For the text-containing cell, return its midpoint in (x, y) coordinate format. 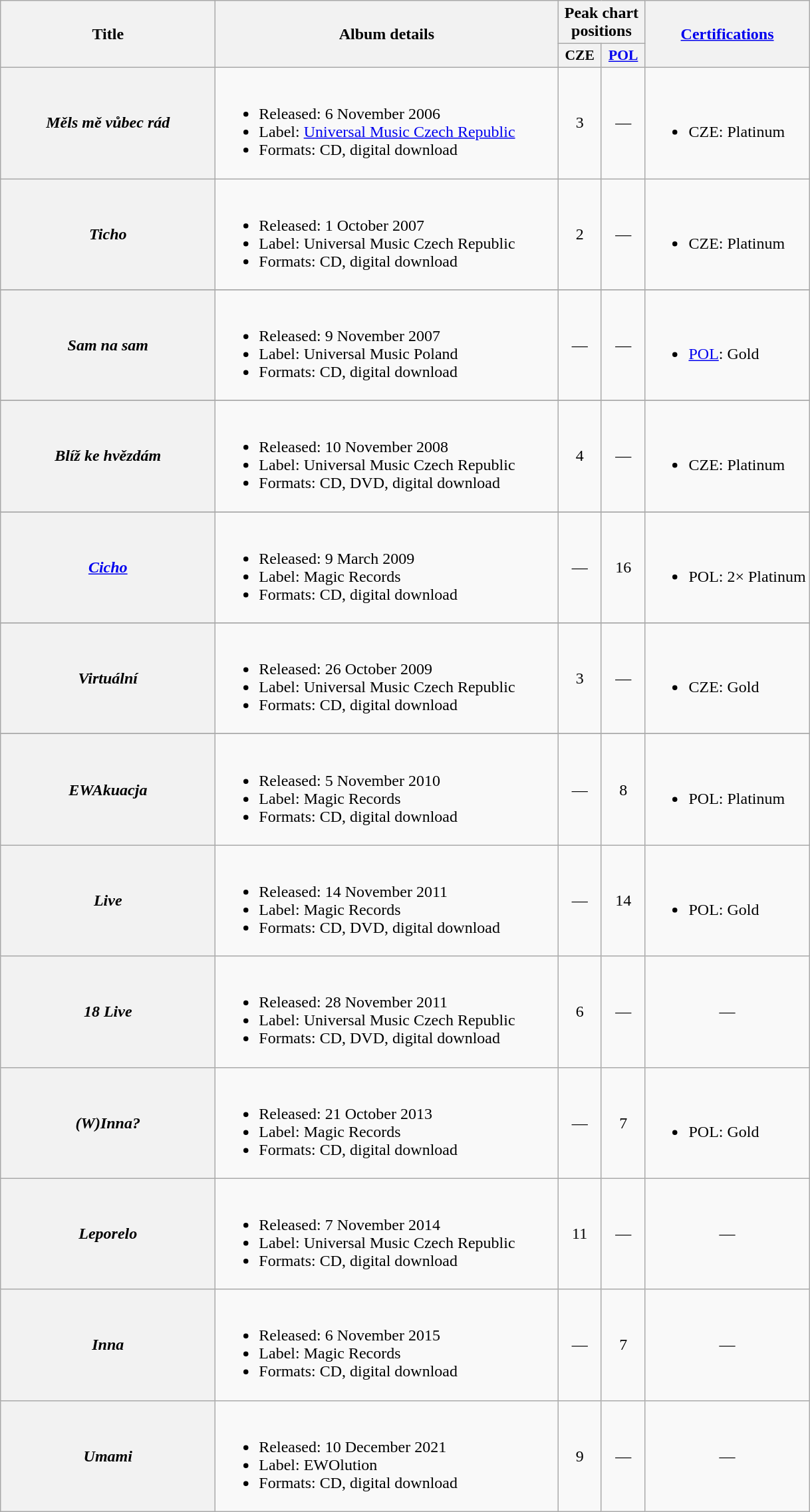
Released: 5 November 2010Label: Magic RecordsFormats: CD, digital download (387, 790)
2 (580, 234)
14 (623, 900)
6 (580, 1012)
Released: 10 November 2008Label: Universal Music Czech RepublicFormats: CD, DVD, digital download (387, 456)
9 (580, 1456)
Released: 9 November 2007Label: Universal Music PolandFormats: CD, digital download (387, 346)
Title (108, 35)
4 (580, 456)
Virtuální (108, 678)
Released: 21 October 2013Label: Magic RecordsFormats: CD, digital download (387, 1122)
Released: 6 November 2006Label: Universal Music Czech RepublicFormats: CD, digital download (387, 122)
Released: 6 November 2015Label: Magic RecordsFormats: CD, digital download (387, 1344)
Sam na sam (108, 346)
Leporelo (108, 1234)
Cicho (108, 568)
Released: 1 October 2007Label: Universal Music Czech RepublicFormats: CD, digital download (387, 234)
Released: 14 November 2011Label: Magic RecordsFormats: CD, DVD, digital download (387, 900)
Certifications (728, 35)
18 Live (108, 1012)
8 (623, 790)
(W)Inna? (108, 1122)
Blíž ke hvězdám (108, 456)
Released: 7 November 2014Label: Universal Music Czech RepublicFormats: CD, digital download (387, 1234)
Released: 9 March 2009Label: Magic RecordsFormats: CD, digital download (387, 568)
11 (580, 1234)
Ticho (108, 234)
Live (108, 900)
Released: 10 December 2021Label: EWOlutionFormats: CD, digital download (387, 1456)
Released: 26 October 2009Label: Universal Music Czech RepublicFormats: CD, digital download (387, 678)
Měls mě vůbec rád (108, 122)
EWAkuacja (108, 790)
POL: 2× Platinum (728, 568)
16 (623, 568)
Umami (108, 1456)
POL (623, 56)
Inna (108, 1344)
CZE: Gold (728, 678)
Peak chart positions (601, 23)
POL: Platinum (728, 790)
CZE (580, 56)
Album details (387, 35)
Released: 28 November 2011Label: Universal Music Czech RepublicFormats: CD, DVD, digital download (387, 1012)
